Locate the cell with the specified text and output its (X, Y) center coordinate. 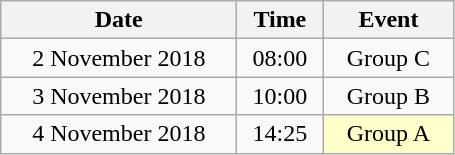
10:00 (280, 96)
Date (119, 20)
4 November 2018 (119, 134)
Time (280, 20)
14:25 (280, 134)
3 November 2018 (119, 96)
Event (388, 20)
Group C (388, 58)
2 November 2018 (119, 58)
Group B (388, 96)
Group A (388, 134)
08:00 (280, 58)
